For the text-containing cell, return its midpoint in [x, y] coordinate format. 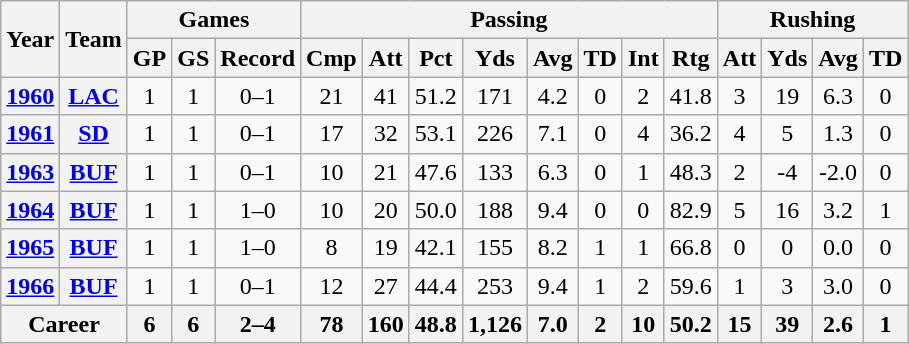
66.8 [690, 248]
Team [94, 39]
59.6 [690, 286]
78 [332, 324]
Career [64, 324]
27 [386, 286]
20 [386, 210]
44.4 [436, 286]
4.2 [552, 96]
0.0 [838, 248]
7.1 [552, 134]
2.6 [838, 324]
17 [332, 134]
155 [494, 248]
7.0 [552, 324]
1.3 [838, 134]
Pct [436, 58]
188 [494, 210]
1961 [30, 134]
41 [386, 96]
Rtg [690, 58]
8 [332, 248]
1966 [30, 286]
Passing [510, 20]
8.2 [552, 248]
50.0 [436, 210]
16 [788, 210]
2–4 [258, 324]
50.2 [690, 324]
12 [332, 286]
48.8 [436, 324]
41.8 [690, 96]
Int [643, 58]
160 [386, 324]
53.1 [436, 134]
Games [214, 20]
15 [739, 324]
3.0 [838, 286]
51.2 [436, 96]
42.1 [436, 248]
LAC [94, 96]
GS [194, 58]
1,126 [494, 324]
47.6 [436, 172]
-2.0 [838, 172]
SD [94, 134]
-4 [788, 172]
Rushing [812, 20]
Year [30, 39]
Cmp [332, 58]
48.3 [690, 172]
171 [494, 96]
1963 [30, 172]
82.9 [690, 210]
Record [258, 58]
1960 [30, 96]
32 [386, 134]
36.2 [690, 134]
253 [494, 286]
226 [494, 134]
1965 [30, 248]
GP [149, 58]
3.2 [838, 210]
133 [494, 172]
1964 [30, 210]
39 [788, 324]
